Determine the [x, y] coordinate at the center of the cell enclosing the given text.  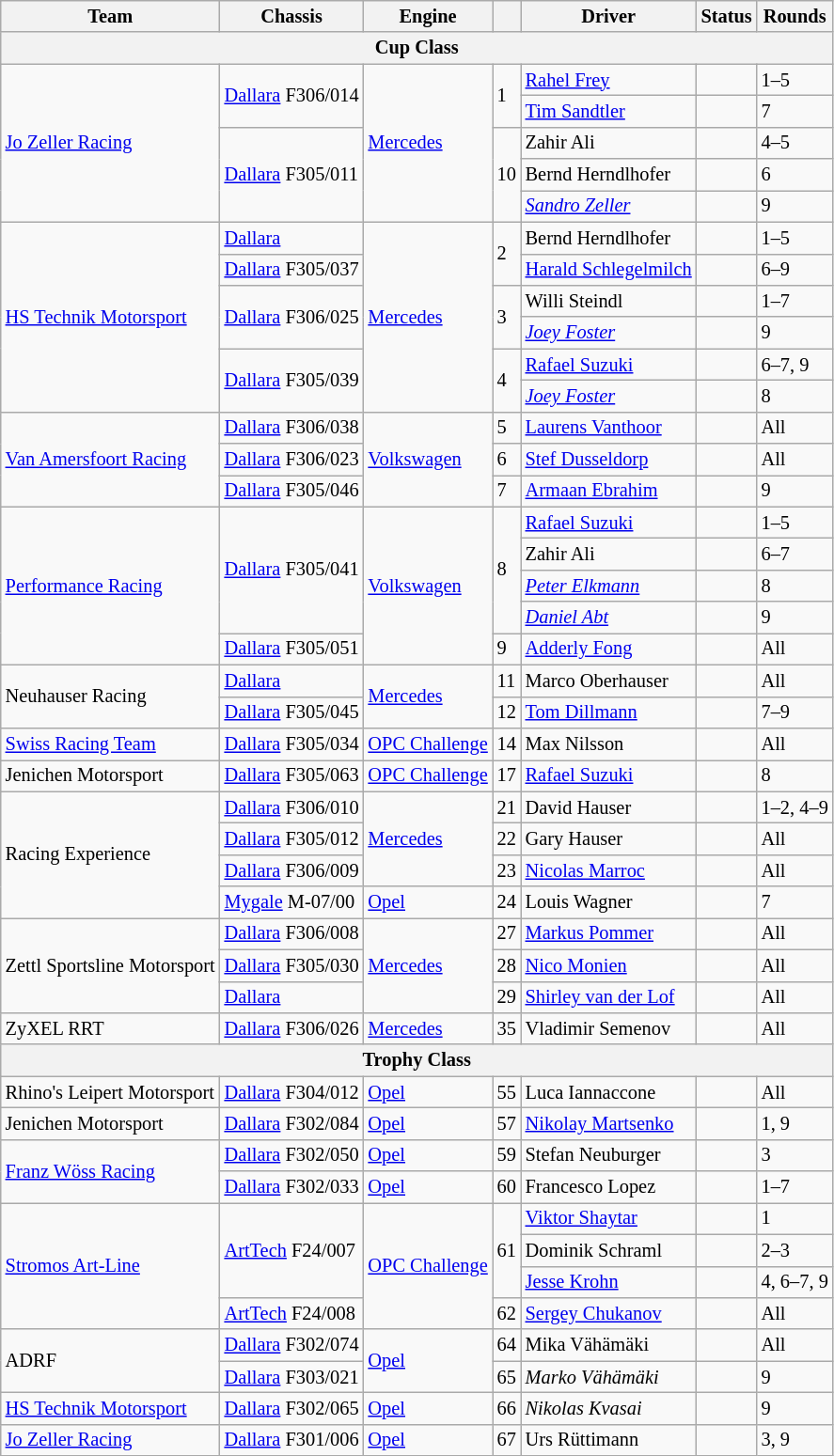
Marko Vähämäki [609, 1377]
6–7, 9 [795, 365]
59 [507, 1155]
ADRF [111, 1361]
Dallara F306/038 [291, 428]
ArtTech F24/007 [291, 1250]
14 [507, 744]
17 [507, 775]
Mygale M-07/00 [291, 902]
Dallara F305/045 [291, 712]
Dallara F305/034 [291, 744]
Nikolay Martsenko [609, 1123]
22 [507, 838]
Dallara F305/063 [291, 775]
Adderly Fong [609, 649]
Rhino's Leipert Motorsport [111, 1092]
65 [507, 1377]
Dallara F302/074 [291, 1345]
Mika Vähämäki [609, 1345]
29 [507, 997]
61 [507, 1250]
28 [507, 965]
23 [507, 870]
3, 9 [795, 1440]
Dallara F304/012 [291, 1092]
Zettl Sportsline Motorsport [111, 964]
Rahel Frey [609, 80]
6–9 [795, 270]
Dallara F306/010 [291, 807]
Performance Racing [111, 586]
Status [727, 16]
Dallara F305/051 [291, 649]
24 [507, 902]
64 [507, 1345]
Dallara F306/014 [291, 96]
67 [507, 1440]
Stef Dusseldorp [609, 460]
55 [507, 1092]
Dallara F302/065 [291, 1408]
Marco Oberhauser [609, 681]
Gary Hauser [609, 838]
Dallara F302/033 [291, 1187]
Daniel Abt [609, 618]
10 [507, 175]
Sandro Zeller [609, 206]
ArtTech F24/008 [291, 1313]
Dallara F306/026 [291, 1028]
Dallara F305/046 [291, 491]
1, 9 [795, 1123]
Viktor Shaytar [609, 1218]
Franz Wöss Racing [111, 1171]
4 [507, 380]
Dominik Schraml [609, 1250]
Laurens Vanthoor [609, 428]
Chassis [291, 16]
ZyXEL RRT [111, 1028]
Shirley van der Lof [609, 997]
6–7 [795, 554]
Tim Sandtler [609, 111]
Racing Experience [111, 855]
4–5 [795, 143]
Nicolas Marroc [609, 870]
Louis Wagner [609, 902]
60 [507, 1187]
Dallara F305/012 [291, 838]
Max Nilsson [609, 744]
2 [507, 254]
Vladimir Semenov [609, 1028]
66 [507, 1408]
Peter Elkmann [609, 586]
Dallara F306/008 [291, 933]
5 [507, 428]
Dallara F305/041 [291, 570]
57 [507, 1123]
Nikolas Kvasai [609, 1408]
Stefan Neuburger [609, 1155]
Driver [609, 16]
Francesco Lopez [609, 1187]
Cup Class [417, 48]
Harald Schlegelmilch [609, 270]
Dallara F306/009 [291, 870]
Dallara F306/025 [291, 316]
Dallara F305/030 [291, 965]
Dallara F305/039 [291, 380]
Neuhauser Racing [111, 696]
Swiss Racing Team [111, 744]
27 [507, 933]
Sergey Chukanov [609, 1313]
11 [507, 681]
Dallara F303/021 [291, 1377]
David Hauser [609, 807]
Markus Pommer [609, 933]
1–2, 4–9 [795, 807]
Van Amersfoort Racing [111, 459]
Urs Rüttimann [609, 1440]
Dallara F305/037 [291, 270]
Trophy Class [417, 1060]
21 [507, 807]
Tom Dillmann [609, 712]
Luca Iannaccone [609, 1092]
Stromos Art-Line [111, 1265]
62 [507, 1313]
12 [507, 712]
Nico Monien [609, 965]
2–3 [795, 1250]
Armaan Ebrahim [609, 491]
Dallara F306/023 [291, 460]
Jesse Krohn [609, 1282]
Willi Steindl [609, 301]
4, 6–7, 9 [795, 1282]
Engine [429, 16]
7–9 [795, 712]
Dallara F302/050 [291, 1155]
Rounds [795, 16]
Dallara F302/084 [291, 1123]
35 [507, 1028]
Dallara F305/011 [291, 175]
Team [111, 16]
Dallara F301/006 [291, 1440]
